Return [x, y] of the center of cell containing provided text 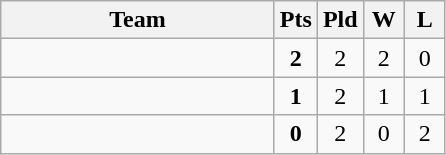
L [424, 20]
W [384, 20]
Pld [340, 20]
Team [138, 20]
Pts [296, 20]
